Return (x, y) of the center of cell containing provided text 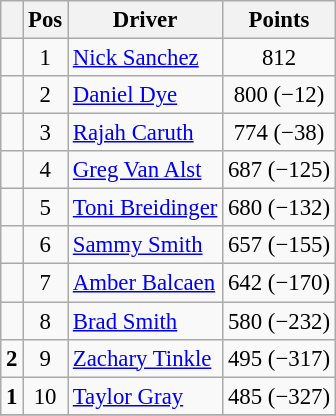
Rajah Caruth (146, 133)
800 (−12) (280, 95)
9 (46, 358)
657 (−155) (280, 245)
Amber Balcaen (146, 283)
Toni Breidinger (146, 208)
Brad Smith (146, 321)
Taylor Gray (146, 396)
485 (−327) (280, 396)
3 (46, 133)
8 (46, 321)
6 (46, 245)
495 (−317) (280, 358)
Zachary Tinkle (146, 358)
Pos (46, 20)
Nick Sanchez (146, 58)
10 (46, 396)
680 (−132) (280, 208)
Sammy Smith (146, 245)
Points (280, 20)
Greg Van Alst (146, 170)
580 (−232) (280, 321)
7 (46, 283)
Driver (146, 20)
687 (−125) (280, 170)
4 (46, 170)
774 (−38) (280, 133)
Daniel Dye (146, 95)
642 (−170) (280, 283)
5 (46, 208)
812 (280, 58)
